Search for the cell housing the specified text and yield its (X, Y) center coordinate. 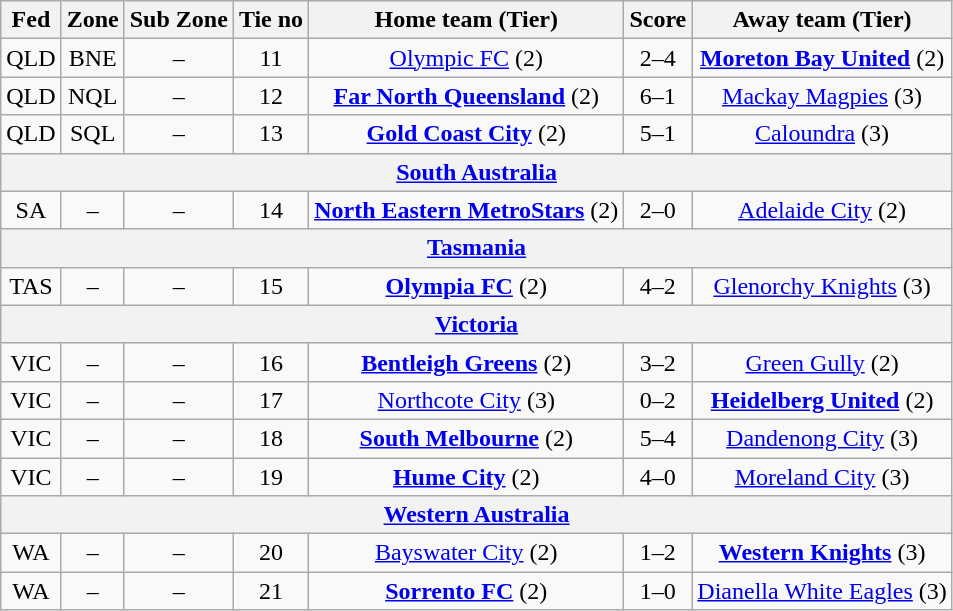
Olympia FC (2) (466, 286)
0–2 (658, 400)
Fed (31, 20)
Bayswater City (2) (466, 553)
3–2 (658, 362)
Zone (92, 20)
South Melbourne (2) (466, 438)
Home team (Tier) (466, 20)
Olympic FC (2) (466, 58)
Gold Coast City (2) (466, 134)
Tasmania (477, 248)
16 (270, 362)
11 (270, 58)
Adelaide City (2) (822, 210)
Western Australia (477, 515)
1–2 (658, 553)
BNE (92, 58)
Bentleigh Greens (2) (466, 362)
North Eastern MetroStars (2) (466, 210)
Mackay Magpies (3) (822, 96)
21 (270, 591)
Sub Zone (178, 20)
5–4 (658, 438)
1–0 (658, 591)
4–2 (658, 286)
Away team (Tier) (822, 20)
13 (270, 134)
17 (270, 400)
12 (270, 96)
SQL (92, 134)
19 (270, 477)
Western Knights (3) (822, 553)
15 (270, 286)
Northcote City (3) (466, 400)
Glenorchy Knights (3) (822, 286)
5–1 (658, 134)
Moreland City (3) (822, 477)
SA (31, 210)
14 (270, 210)
Score (658, 20)
4–0 (658, 477)
2–0 (658, 210)
Tie no (270, 20)
Green Gully (2) (822, 362)
Heidelberg United (2) (822, 400)
Hume City (2) (466, 477)
Far North Queensland (2) (466, 96)
20 (270, 553)
18 (270, 438)
Dianella White Eagles (3) (822, 591)
NQL (92, 96)
6–1 (658, 96)
South Australia (477, 172)
2–4 (658, 58)
Caloundra (3) (822, 134)
Dandenong City (3) (822, 438)
Victoria (477, 324)
Moreton Bay United (2) (822, 58)
TAS (31, 286)
Sorrento FC (2) (466, 591)
